Scan for the cell matching the given text and deliver its [X, Y] coordinate at center. 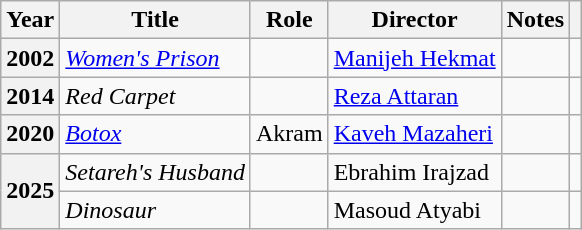
Year [30, 20]
2014 [30, 96]
Masoud Atyabi [414, 210]
Dinosaur [156, 210]
Kaveh Mazaheri [414, 134]
2025 [30, 191]
Botox [156, 134]
Women's Prison [156, 58]
Ebrahim Irajzad [414, 172]
Role [289, 20]
Notes [535, 20]
2020 [30, 134]
Setareh's Husband [156, 172]
Title [156, 20]
Red Carpet [156, 96]
Akram [289, 134]
Manijeh Hekmat [414, 58]
2002 [30, 58]
Director [414, 20]
Reza Attaran [414, 96]
